Find where the given text appears and provide that cell's center as [X, Y] coordinate. 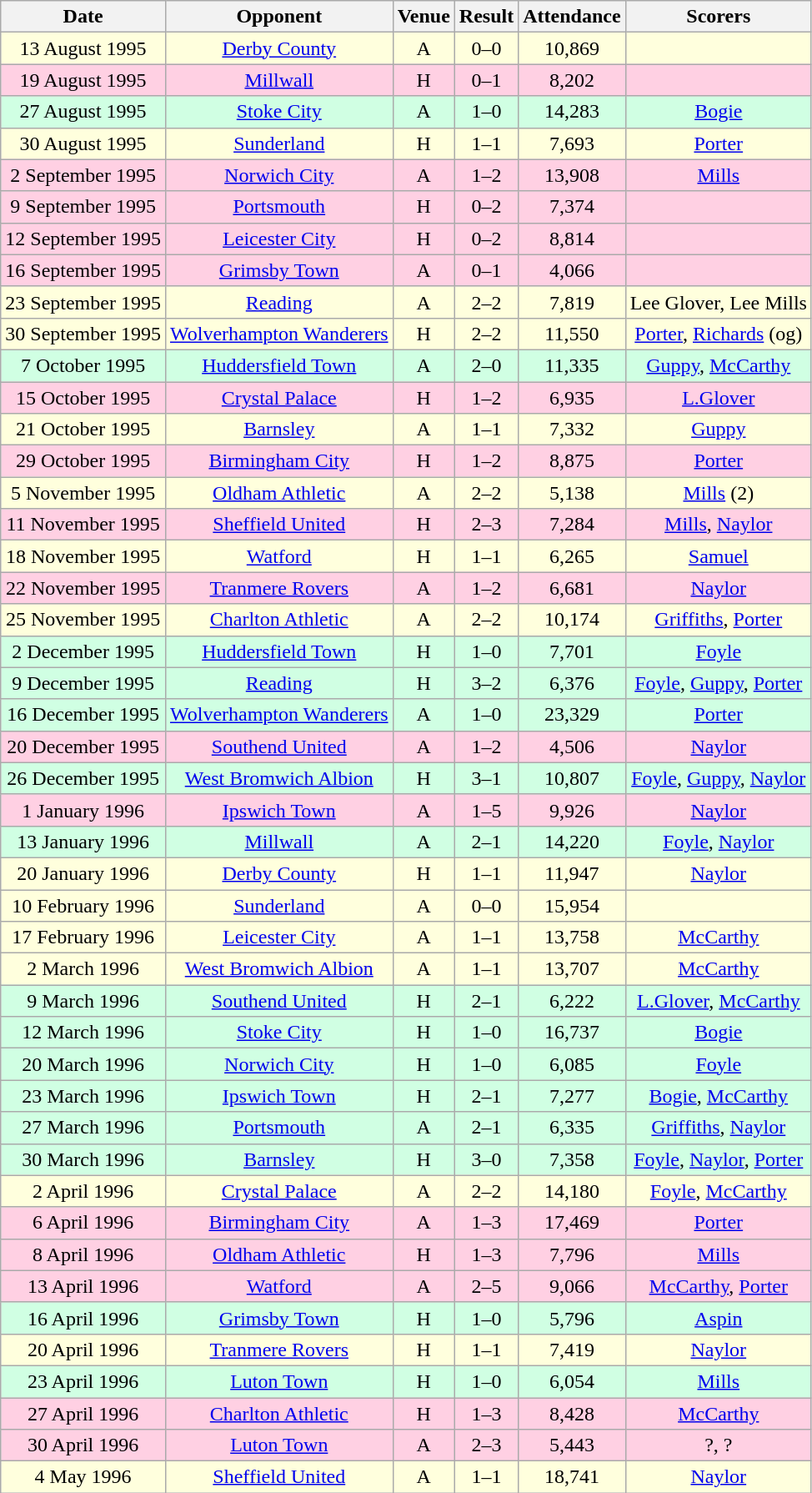
Attendance [572, 17]
Griffiths, Naylor [719, 1128]
7,374 [572, 207]
11,335 [572, 365]
3–2 [486, 683]
11 November 1995 [83, 525]
27 April 1996 [83, 1414]
8,202 [572, 80]
Foyle, Naylor [719, 842]
4,066 [572, 270]
Venue [424, 17]
9,926 [572, 810]
23 April 1996 [83, 1381]
13 April 1996 [83, 1286]
5,138 [572, 493]
Aspin [719, 1318]
29 October 1995 [83, 461]
23 September 1995 [83, 302]
14,180 [572, 1191]
McCarthy, Porter [719, 1286]
27 March 1996 [83, 1128]
Result [486, 17]
L.Glover [719, 398]
20 April 1996 [83, 1350]
9,066 [572, 1286]
13 January 1996 [83, 842]
7,701 [572, 651]
2 September 1995 [83, 175]
30 March 1996 [83, 1159]
Samuel [719, 556]
22 November 1995 [83, 588]
Lee Glover, Lee Mills [719, 302]
5,443 [572, 1445]
27 August 1995 [83, 112]
21 October 1995 [83, 430]
14,220 [572, 842]
23 March 1996 [83, 1096]
15 October 1995 [83, 398]
10 February 1996 [83, 905]
20 December 1995 [83, 746]
2 December 1995 [83, 651]
9 March 1996 [83, 1001]
Mills (2) [719, 493]
1–5 [486, 810]
4,506 [572, 746]
5,796 [572, 1318]
6,054 [572, 1381]
7,358 [572, 1159]
Mills, Naylor [719, 525]
Foyle, Guppy, Porter [719, 683]
7,284 [572, 525]
13,758 [572, 938]
7,693 [572, 143]
30 August 1995 [83, 143]
Scorers [719, 17]
3–1 [486, 778]
6,085 [572, 1064]
12 March 1996 [83, 1033]
2–5 [486, 1286]
L.Glover, McCarthy [719, 1001]
7,819 [572, 302]
25 November 1995 [83, 620]
8,428 [572, 1414]
26 December 1995 [83, 778]
9 September 1995 [83, 207]
10,807 [572, 778]
2–0 [486, 365]
6,681 [572, 588]
Foyle, McCarthy [719, 1191]
Guppy, McCarthy [719, 365]
11,947 [572, 873]
2 April 1996 [83, 1191]
30 September 1995 [83, 334]
16 September 1995 [83, 270]
7 October 1995 [83, 365]
13 August 1995 [83, 48]
7,332 [572, 430]
19 August 1995 [83, 80]
7,277 [572, 1096]
2 March 1996 [83, 969]
30 April 1996 [83, 1445]
Opponent [278, 17]
Porter, Richards (og) [719, 334]
13,908 [572, 175]
12 September 1995 [83, 239]
9 December 1995 [83, 683]
Griffiths, Porter [719, 620]
10,869 [572, 48]
5 November 1995 [83, 493]
18 November 1995 [83, 556]
Bogie, McCarthy [719, 1096]
16 December 1995 [83, 715]
Guppy [719, 430]
13,707 [572, 969]
15,954 [572, 905]
14,283 [572, 112]
17,469 [572, 1223]
11,550 [572, 334]
18,741 [572, 1477]
17 February 1996 [83, 938]
?, ? [719, 1445]
6 April 1996 [83, 1223]
Date [83, 17]
16,737 [572, 1033]
20 March 1996 [83, 1064]
4 May 1996 [83, 1477]
10,174 [572, 620]
6,335 [572, 1128]
20 January 1996 [83, 873]
23,329 [572, 715]
6,376 [572, 683]
Foyle, Guppy, Naylor [719, 778]
3–0 [486, 1159]
6,265 [572, 556]
7,419 [572, 1350]
1 January 1996 [83, 810]
Foyle, Naylor, Porter [719, 1159]
7,796 [572, 1254]
6,222 [572, 1001]
8,814 [572, 239]
8 April 1996 [83, 1254]
8,875 [572, 461]
16 April 1996 [83, 1318]
6,935 [572, 398]
